For the text-containing cell, return its midpoint in (x, y) coordinate format. 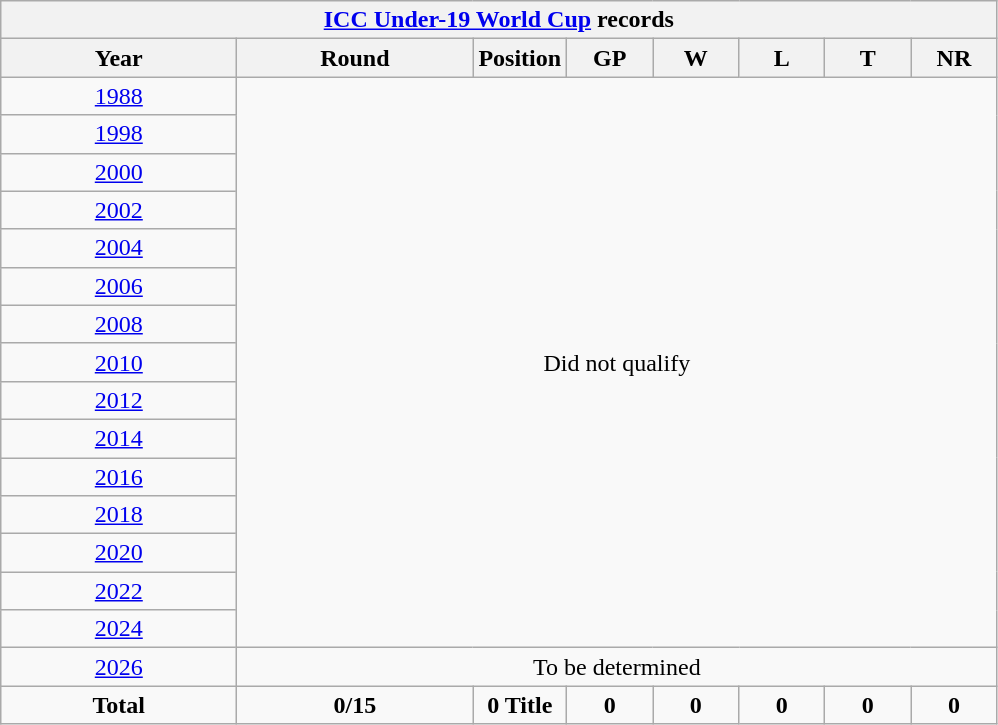
Year (119, 58)
2010 (119, 362)
Position (520, 58)
Total (119, 705)
NR (954, 58)
2002 (119, 210)
2012 (119, 400)
L (782, 58)
2000 (119, 172)
1998 (119, 134)
Did not qualify (617, 362)
2024 (119, 629)
0 Title (520, 705)
2008 (119, 324)
2014 (119, 438)
T (868, 58)
W (696, 58)
2004 (119, 248)
Round (355, 58)
ICC Under-19 World Cup records (499, 20)
2016 (119, 477)
2026 (119, 667)
2022 (119, 591)
To be determined (617, 667)
1988 (119, 96)
2006 (119, 286)
2018 (119, 515)
2020 (119, 553)
GP (610, 58)
0/15 (355, 705)
